Return (x, y) of the center of cell containing provided text 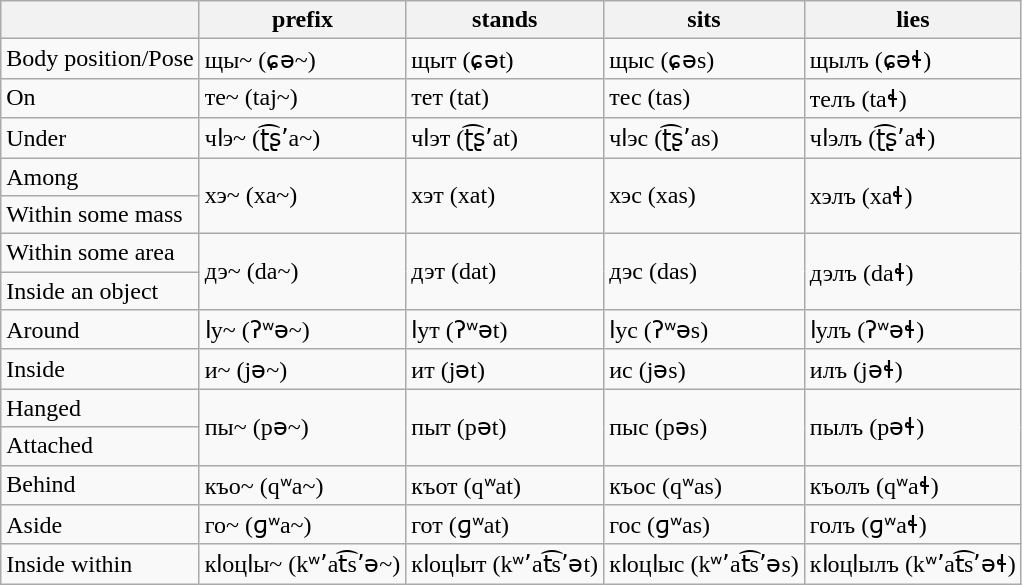
Attached (100, 446)
ӏyc (ʔʷəs) (704, 330)
иc (jəs) (704, 369)
къот (qʷat) (505, 485)
ӏулъ (ʔʷəɬ) (912, 330)
кӏоцӏылъ (kʷʼat͡sʼəɬ) (912, 564)
On (100, 98)
lies (912, 20)
чӏэс (ʈ͡ʂʼas) (704, 138)
чӏэт (ʈ͡ʂʼat) (505, 138)
Body position/Pose (100, 59)
кӏоцӏыт (kʷʼat͡sʼət) (505, 564)
prefix (302, 20)
чӏэлъ (ʈ͡ʂʼaɬ) (912, 138)
тес (tas) (704, 98)
те~ (taj~) (302, 98)
ит (jət) (505, 369)
Inside (100, 369)
къоc (qʷas) (704, 485)
щылъ (ɕəɬ) (912, 59)
пы~ (pə~) (302, 427)
гоc (ɡʷas) (704, 525)
Inside within (100, 564)
и~ (jə~) (302, 369)
хэлъ (xaɬ) (912, 196)
Aside (100, 525)
Within some mass (100, 215)
кӏоцӏы~ (kʷʼat͡sʼə~) (302, 564)
хэ~ (xa~) (302, 196)
Under (100, 138)
Inside an object (100, 291)
пылъ (pəɬ) (912, 427)
къо~ (qʷa~) (302, 485)
телъ (taɬ) (912, 98)
дэт (dat) (505, 272)
щыт (ɕət) (505, 59)
stands (505, 20)
хэт (xat) (505, 196)
Around (100, 330)
пыт (pət) (505, 427)
дэлъ (daɬ) (912, 272)
гот (ɡʷat) (505, 525)
кӏоцӏыc (kʷʼat͡sʼəs) (704, 564)
Hanged (100, 408)
хэс (xas) (704, 196)
илъ (jəɬ) (912, 369)
чӏэ~ (ʈ͡ʂʼa~) (302, 138)
ӏут (ʔʷət) (505, 330)
дэс (das) (704, 272)
Behind (100, 485)
ӏу~ (ʔʷə~) (302, 330)
го~ (ɡʷa~) (302, 525)
пыc (pəs) (704, 427)
дэ~ (da~) (302, 272)
sits (704, 20)
Among (100, 177)
голъ (ɡʷaɬ) (912, 525)
Within some area (100, 253)
къолъ (qʷaɬ) (912, 485)
тет (tat) (505, 98)
щыс (ɕəs) (704, 59)
щы~ (ɕə~) (302, 59)
